Capture the cell that displays the provided text and extract its [X, Y] central coordinate. 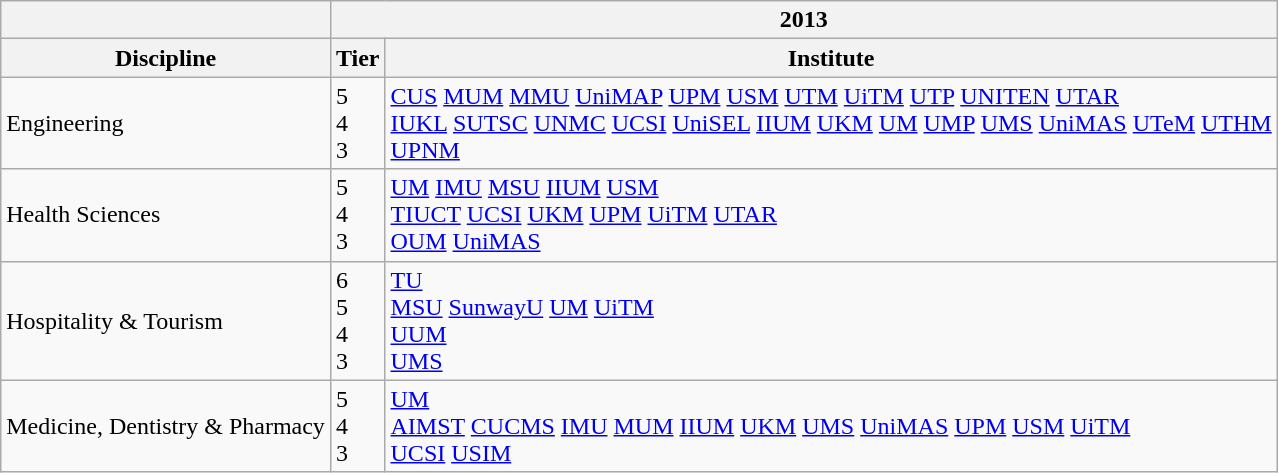
UMAIMST CUCMS IMU MUM IIUM UKM UMS UniMAS UPM USM UiTMUCSI USIM [831, 426]
Hospitality & Tourism [166, 320]
Health Sciences [166, 215]
CUS MUM MMU UniMAP UPM USM UTM UiTM UTP UNITEN UTARIUKL SUTSC UNMC UCSI UniSEL IIUM UKM UM UMP UMS UniMAS UTeM UTHMUPNM [831, 123]
Engineering [166, 123]
Institute [831, 58]
Tier [358, 58]
Discipline [166, 58]
2013 [804, 20]
TUMSU SunwayU UM UiTMUUMUMS [831, 320]
6543 [358, 320]
UM IMU MSU IIUM USMTIUCT UCSI UKM UPM UiTM UTAROUM UniMAS [831, 215]
Medicine, Dentistry & Pharmacy [166, 426]
